Return the [X, Y] coordinate for the center point of the cell that contains the specified text.  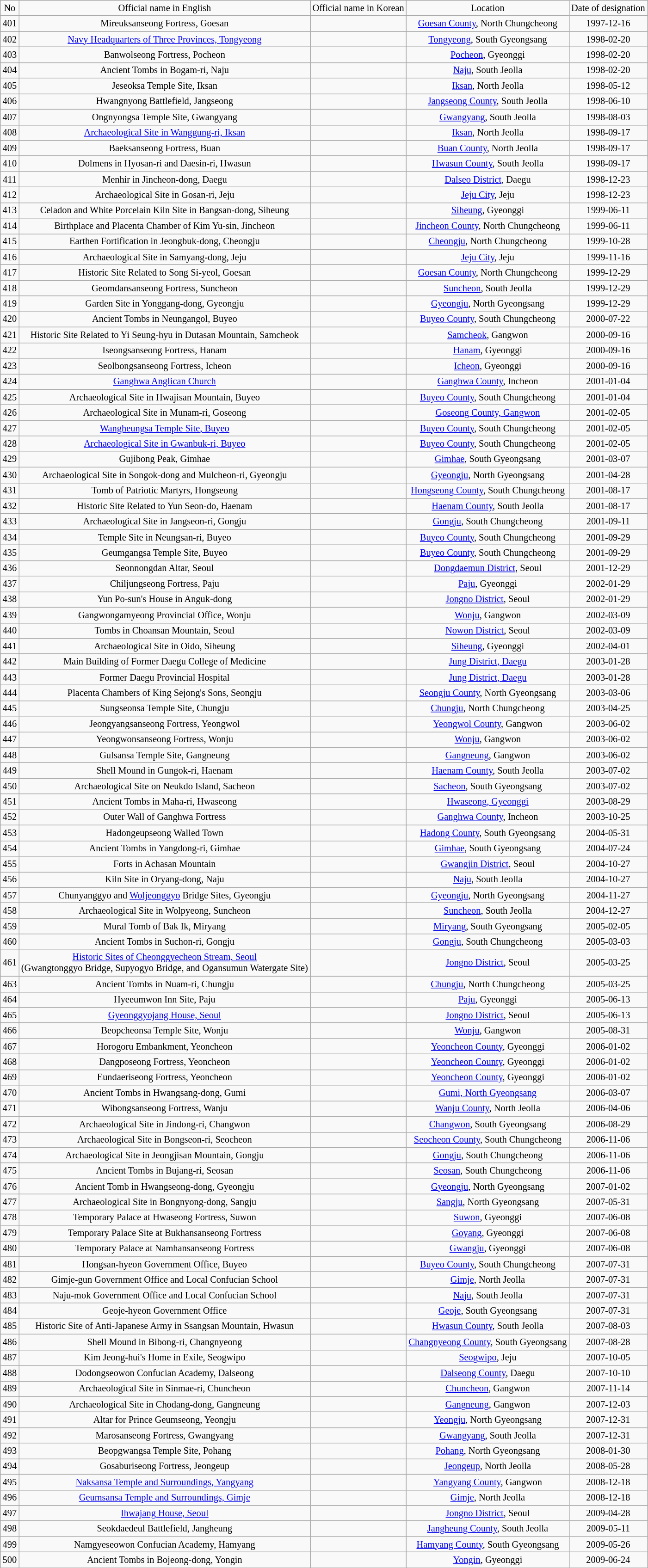
Tombs in Choansan Mountain, Seoul [165, 631]
Dalseong County, Daegu [488, 1373]
2006-04-06 [608, 1108]
Menhir in Jincheon-dong, Daegu [165, 179]
Chuncheon, Gangwon [488, 1389]
2004-07-24 [608, 849]
449 [10, 771]
423 [10, 366]
Ancient Tombs in Bojeong-dong, Yongin [165, 1560]
474 [10, 1155]
2007-01-02 [608, 1187]
441 [10, 646]
452 [10, 817]
448 [10, 755]
493 [10, 1451]
472 [10, 1124]
Gumi, North Gyeongsang [488, 1093]
Altar for Prince Geumseong, Yeongju [165, 1420]
Shell Mound in Gungok-ri, Haenam [165, 771]
Historic Site Related to Song Si-yeol, Goesan [165, 272]
406 [10, 101]
446 [10, 724]
Jangseong County, South Jeolla [488, 101]
471 [10, 1108]
2007-10-05 [608, 1358]
2005-08-31 [608, 1031]
Gulsansa Temple Site, Gangneung [165, 755]
455 [10, 864]
451 [10, 802]
Pohang, North Gyeongsang [488, 1451]
Hwangnyong Battlefield, Jangseong [165, 101]
Wangheungsa Temple Site, Buyeo [165, 428]
450 [10, 786]
480 [10, 1248]
Iseongsanseong Fortress, Hanam [165, 350]
402 [10, 39]
Naksansa Temple and Surroundings, Yangyang [165, 1482]
Gwangju, Gyeonggi [488, 1248]
495 [10, 1482]
2005-02-05 [608, 926]
Horogoru Embankment, Yeoncheon [165, 1046]
Wibongsanseong Fortress, Wanju [165, 1108]
Ancient Tombs in Bujang-ri, Seosan [165, 1171]
433 [10, 522]
Hamyang County, South Gyeongsang [488, 1544]
Garden Site in Yonggang-dong, Gyeongju [165, 304]
437 [10, 584]
Hongsan-hyeon Government Office, Buyeo [165, 1264]
Gosaburiseong Fortress, Jeongeup [165, 1466]
413 [10, 210]
465 [10, 1015]
Historic Site of Anti-Japanese Army in Ssangsan Mountain, Hwasun [165, 1326]
499 [10, 1544]
2004-12-27 [608, 910]
Changwon, South Gyeongsang [488, 1124]
2001-12-29 [608, 568]
2004-05-31 [608, 833]
2009-06-24 [608, 1560]
490 [10, 1404]
Outer Wall of Ganghwa Fortress [165, 817]
Geoje, South Gyeongsang [488, 1311]
Seogwipo, Jeju [488, 1358]
482 [10, 1279]
1998-05-12 [608, 86]
486 [10, 1342]
1998-06-10 [608, 101]
430 [10, 475]
434 [10, 537]
Ancient Tombs in Nuam-ri, Chungju [165, 984]
Ancient Tombs in Suchon-ri, Gongju [165, 942]
453 [10, 833]
416 [10, 257]
2009-04-28 [608, 1513]
Gangwongamyeong Provincial Office, Wonju [165, 615]
435 [10, 553]
2009-05-11 [608, 1529]
Hwaseong, Gyeonggi [488, 802]
Ancient Tomb in Hwangseong-dong, Gyeongju [165, 1187]
Location [488, 8]
Official name in English [165, 8]
408 [10, 133]
491 [10, 1420]
Yangyang County, Gangwon [488, 1482]
Marosanseong Fortress, Gwangyang [165, 1435]
409 [10, 148]
414 [10, 226]
Suwon, Gyeonggi [488, 1218]
Namgyeseowon Confucian Academy, Hamyang [165, 1544]
440 [10, 631]
Archaeological Site in Bongseon-ri, Seocheon [165, 1140]
417 [10, 272]
Geoje-hyeon Government Office [165, 1311]
Archaeological Site in Songok-dong and Mulcheon-ri, Gyeongju [165, 475]
488 [10, 1373]
424 [10, 381]
Ancient Tombs in Yangdong-ri, Gimhae [165, 849]
Hongseong County, South Chungcheong [488, 491]
Changnyeong County, South Gyeongsang [488, 1342]
Archaeological Site in Munam-ri, Goseong [165, 412]
Archaeological Site in Sinmae-ri, Chuncheon [165, 1389]
429 [10, 459]
401 [10, 24]
411 [10, 179]
Eundaeriseong Fortress, Yeoncheon [165, 1077]
Ganghwa Anglican Church [165, 381]
419 [10, 304]
Historic Sites of Cheonggyecheon Stream, Seoul(Gwangtonggyo Bridge, Supyogyo Bridge, and Ogansumun Watergate Site) [165, 963]
Tomb of Patriotic Martyrs, Hongseong [165, 491]
Historic Site Related to Yi Seung-hyu in Dutasan Mountain, Samcheok [165, 335]
2003-08-29 [608, 802]
Gujibong Peak, Gimhae [165, 459]
438 [10, 599]
2001-04-28 [608, 475]
Mireuksanseong Fortress, Goesan [165, 24]
Seongju County, North Gyeongsang [488, 693]
500 [10, 1560]
Chiljungseong Fortress, Paju [165, 584]
Archaeological Site in Oido, Siheung [165, 646]
425 [10, 397]
498 [10, 1529]
Hanam, Gyeonggi [488, 350]
Naju-mok Government Office and Local Confucian School [165, 1295]
2002-04-01 [608, 646]
Archaeological Site in Chodang-dong, Gangneung [165, 1404]
Baeksanseong Fortress, Buan [165, 148]
459 [10, 926]
404 [10, 70]
483 [10, 1295]
Goyang, Gyeonggi [488, 1233]
Geumgangsa Temple Site, Buyeo [165, 553]
420 [10, 319]
484 [10, 1311]
Archaeological Site in Wolpyeong, Suncheon [165, 910]
407 [10, 117]
Hadongeupseong Walled Town [165, 833]
Yeongwonsanseong Fortress, Wonju [165, 739]
Dodongseowon Confucian Academy, Dalseong [165, 1373]
454 [10, 849]
Geomdansanseong Fortress, Suncheon [165, 288]
Mural Tomb of Bak Ik, Miryang [165, 926]
Ancient Tombs in Neungangol, Buyeo [165, 319]
Wanju County, North Jeolla [488, 1108]
412 [10, 195]
Tongyeong, South Gyeongsang [488, 39]
2007-08-03 [608, 1326]
473 [10, 1140]
421 [10, 335]
457 [10, 895]
Jeongeup, North Jeolla [488, 1466]
2005-03-03 [608, 942]
479 [10, 1233]
Placenta Chambers of King Sejong's Sons, Seongju [165, 693]
405 [10, 86]
428 [10, 444]
Dangposeong Fortress, Yeoncheon [165, 1062]
Temporary Palace at Namhansanseong Fortress [165, 1248]
460 [10, 942]
Archaeological Site in Wanggung-ri, Iksan [165, 133]
Ancient Tombs in Maha-ri, Hwaseong [165, 802]
Beopcheonsa Temple Site, Wonju [165, 1031]
Dongdaemun District, Seoul [488, 568]
Pocheon, Gyeonggi [488, 55]
Sungseonsa Temple Site, Chungju [165, 708]
Nowon District, Seoul [488, 631]
445 [10, 708]
Dalseo District, Daegu [488, 179]
442 [10, 662]
Jeongyangsanseong Fortress, Yeongwol [165, 724]
2004-11-27 [608, 895]
496 [10, 1498]
Navy Headquarters of Three Provinces, Tongyeong [165, 39]
Archaeological Site in Jindong-ri, Changwon [165, 1124]
Forts in Achasan Mountain [165, 864]
Seosan, South Chungcheong [488, 1171]
476 [10, 1187]
2007-12-03 [608, 1404]
439 [10, 615]
466 [10, 1031]
Goseong County, Gangwon [488, 412]
2009-05-26 [608, 1544]
Archaeological Site on Neukdo Island, Sacheon [165, 786]
422 [10, 350]
Jeseoksa Temple Site, Iksan [165, 86]
467 [10, 1046]
Hyeeumwon Inn Site, Paju [165, 1000]
Gyeonggyojang House, Seoul [165, 1015]
Yeongju, North Gyeongsang [488, 1420]
Historic Site Related to Yun Seon-do, Haenam [165, 506]
432 [10, 506]
475 [10, 1171]
427 [10, 428]
2000-07-22 [608, 319]
2006-08-29 [608, 1124]
Icheon, Gyeonggi [488, 366]
Banwolseong Fortress, Pocheon [165, 55]
Date of designation [608, 8]
Archaeological Site in Jeongjisan Mountain, Gongju [165, 1155]
2003-10-25 [608, 817]
No [10, 8]
Seonnongdan Altar, Seoul [165, 568]
Samcheok, Gangwon [488, 335]
494 [10, 1466]
Temporary Palace Site at Bukhansanseong Fortress [165, 1233]
458 [10, 910]
1999-11-16 [608, 257]
Ancient Tombs in Bogam-ri, Naju [165, 70]
464 [10, 1000]
2007-05-31 [608, 1202]
Buan County, North Jeolla [488, 148]
Former Daegu Provincial Hospital [165, 677]
Kim Jeong-hui's Home in Exile, Seogwipo [165, 1358]
Birthplace and Placenta Chamber of Kim Yu-sin, Jincheon [165, 226]
447 [10, 739]
Temple Site in Neungsan-ri, Buyeo [165, 537]
Gimje-gun Government Office and Local Confucian School [165, 1279]
1998-08-03 [608, 117]
2008-05-28 [608, 1466]
436 [10, 568]
Yongin, Gyeonggi [488, 1560]
Yun Po-sun's House in Anguk-dong [165, 599]
468 [10, 1062]
426 [10, 412]
Archaeological Site in Bongnyong-dong, Sangju [165, 1202]
456 [10, 879]
485 [10, 1326]
Archaeological Site in Samyang-dong, Jeju [165, 257]
Ancient Tombs in Hwangsang-dong, Gumi [165, 1093]
2007-08-28 [608, 1342]
Hadong County, South Gyeongsang [488, 833]
2007-11-14 [608, 1389]
Sacheon, South Gyeongsang [488, 786]
2003-04-25 [608, 708]
1999-10-28 [608, 241]
Celadon and White Porcelain Kiln Site in Bangsan-dong, Siheung [165, 210]
Kiln Site in Oryang-dong, Naju [165, 879]
Jangheung County, South Jeolla [488, 1529]
Ihwajang House, Seoul [165, 1513]
Seolbongsanseong Fortress, Icheon [165, 366]
489 [10, 1389]
2001-09-11 [608, 522]
Shell Mound in Bibong-ri, Changnyeong [165, 1342]
Main Building of Former Daegu College of Medicine [165, 662]
Gwangjin District, Seoul [488, 864]
Archaeological Site in Jangseon-ri, Gongju [165, 522]
477 [10, 1202]
Archaeological Site in Hwajisan Mountain, Buyeo [165, 397]
418 [10, 288]
2003-03-06 [608, 693]
478 [10, 1218]
Archaeological Site in Gosan-ri, Jeju [165, 195]
Chunyanggyo and Woljeonggyo Bridge Sites, Gyeongju [165, 895]
Dolmens in Hyosan-ri and Daesin-ri, Hwasun [165, 164]
497 [10, 1513]
415 [10, 241]
Seocheon County, South Chungcheong [488, 1140]
Cheongju, North Chungcheong [488, 241]
481 [10, 1264]
Geumsansa Temple and Surroundings, Gimje [165, 1498]
Yeongwol County, Gangwon [488, 724]
Beopgwangsa Temple Site, Pohang [165, 1451]
492 [10, 1435]
2006-03-07 [608, 1093]
431 [10, 491]
443 [10, 677]
487 [10, 1358]
2008-01-30 [608, 1451]
Ongnyongsa Temple Site, Gwangyang [165, 117]
Official name in Korean [358, 8]
403 [10, 55]
Earthen Fortification in Jeongbuk-dong, Cheongju [165, 241]
Temporary Palace at Hwaseong Fortress, Suwon [165, 1218]
469 [10, 1077]
444 [10, 693]
2001-03-07 [608, 459]
Archaeological Site in Gwanbuk-ri, Buyeo [165, 444]
461 [10, 963]
470 [10, 1093]
2007-10-10 [608, 1373]
463 [10, 984]
Sangju, North Gyeongsang [488, 1202]
Jincheon County, North Chungcheong [488, 226]
Miryang, South Gyeongsang [488, 926]
1997-12-16 [608, 24]
Seokdaedeul Battlefield, Jangheung [165, 1529]
410 [10, 164]
